Search for the cell housing the specified text and yield its (X, Y) center coordinate. 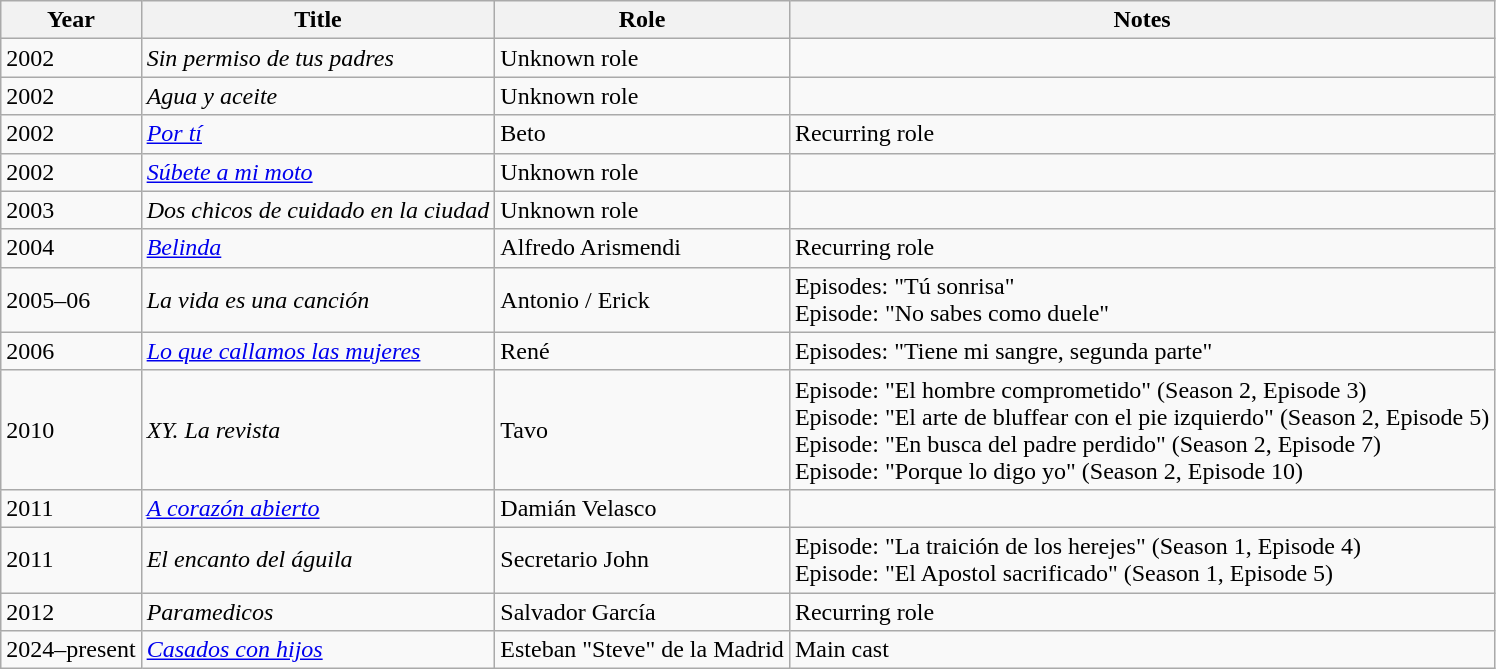
Episode: "La traición de los herejes" (Season 1, Episode 4)Episode: "El Apostol sacrificado" (Season 1, Episode 5) (1142, 560)
Casados con hijos (318, 650)
Episodes: "Tú sonrisa"Episode: "No sabes como duele" (1142, 300)
2010 (71, 430)
Por tí (318, 134)
Damián Velasco (642, 508)
Sin permiso de tus padres (318, 58)
2005–06 (71, 300)
2003 (71, 210)
A corazón abierto (318, 508)
El encanto del águila (318, 560)
Dos chicos de cuidado en la ciudad (318, 210)
Episodes: "Tiene mi sangre, segunda parte" (1142, 351)
Main cast (1142, 650)
Secretario John (642, 560)
Role (642, 20)
René (642, 351)
Paramedicos (318, 611)
Notes (1142, 20)
2012 (71, 611)
Alfredo Arismendi (642, 248)
Antonio / Erick (642, 300)
Lo que callamos las mujeres (318, 351)
Title (318, 20)
XY. La revista (318, 430)
Belinda (318, 248)
Súbete a mi moto (318, 172)
Salvador García (642, 611)
2006 (71, 351)
2024–present (71, 650)
Tavo (642, 430)
Agua y aceite (318, 96)
La vida es una canción (318, 300)
Beto (642, 134)
Year (71, 20)
2004 (71, 248)
Esteban "Steve" de la Madrid (642, 650)
